From the cell containing the given text, extract its center point as (X, Y) coordinate. 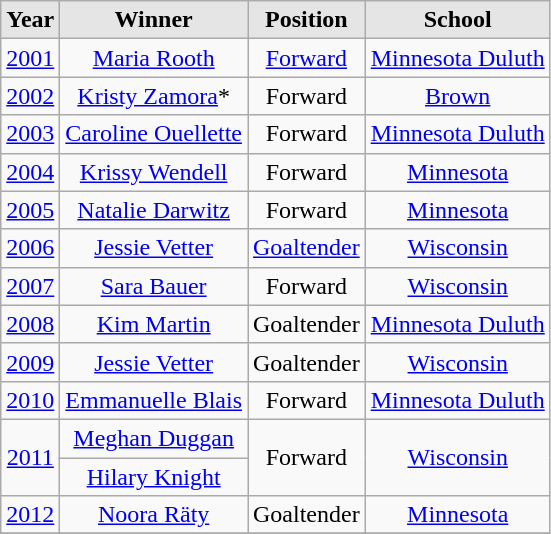
Caroline Ouellette (154, 134)
Year (30, 20)
2010 (30, 400)
2004 (30, 172)
Noora Räty (154, 515)
2012 (30, 515)
2008 (30, 324)
Natalie Darwitz (154, 210)
Kristy Zamora* (154, 96)
Hilary Knight (154, 477)
2007 (30, 286)
School (458, 20)
Kim Martin (154, 324)
2003 (30, 134)
2005 (30, 210)
2002 (30, 96)
Krissy Wendell (154, 172)
Position (307, 20)
2006 (30, 248)
2001 (30, 58)
2011 (30, 457)
Emmanuelle Blais (154, 400)
Maria Rooth (154, 58)
Brown (458, 96)
2009 (30, 362)
Meghan Duggan (154, 438)
Sara Bauer (154, 286)
Winner (154, 20)
